Detect which cell encompasses the target text, then output its (x, y) center coordinate. 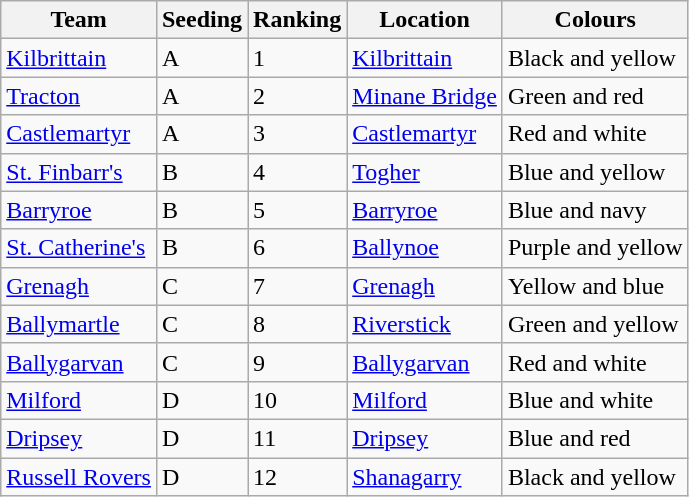
Green and yellow (595, 324)
Blue and white (595, 400)
7 (298, 286)
Seeding (202, 20)
6 (298, 248)
Minane Bridge (425, 96)
Colours (595, 20)
Blue and yellow (595, 172)
St. Catherine's (79, 248)
Team (79, 20)
Ballymartle (79, 324)
Blue and red (595, 438)
Shanagarry (425, 477)
Purple and yellow (595, 248)
Green and red (595, 96)
2 (298, 96)
St. Finbarr's (79, 172)
Location (425, 20)
Yellow and blue (595, 286)
12 (298, 477)
10 (298, 400)
Ballynoe (425, 248)
Togher (425, 172)
Ranking (298, 20)
9 (298, 362)
Riverstick (425, 324)
8 (298, 324)
Russell Rovers (79, 477)
Tracton (79, 96)
4 (298, 172)
1 (298, 58)
11 (298, 438)
5 (298, 210)
3 (298, 134)
Blue and navy (595, 210)
